Detect which cell encompasses the target text, then output its (x, y) center coordinate. 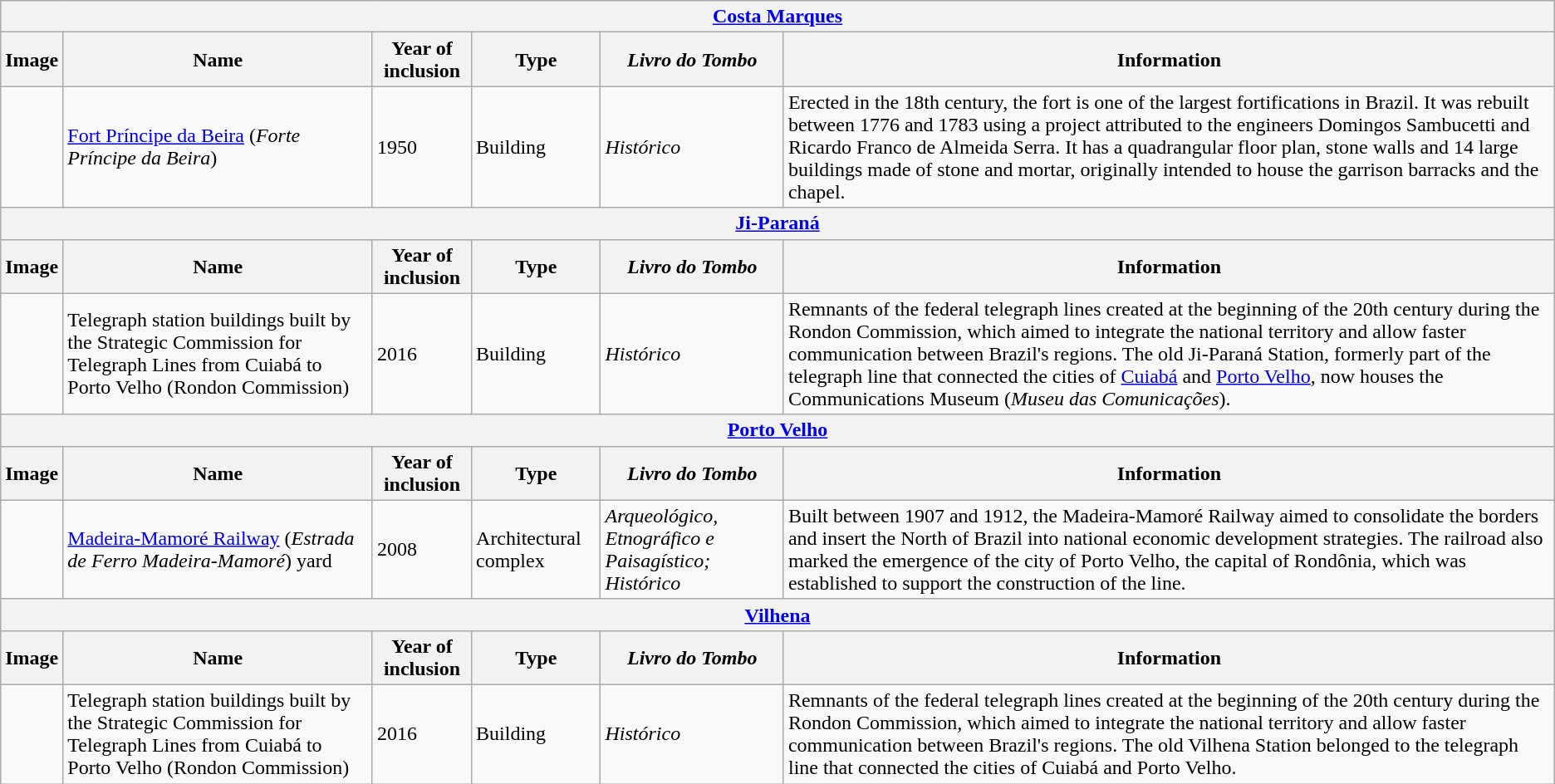
1950 (422, 147)
2008 (422, 550)
Arqueológico, Etnográfico e Paisagístico; Histórico (692, 550)
Vilhena (777, 615)
Costa Marques (777, 17)
Madeira-Mamoré Railway (Estrada de Ferro Madeira-Mamoré) yard (218, 550)
Porto Velho (777, 430)
Ji-Paraná (777, 223)
Architectural complex (537, 550)
Fort Príncipe da Beira (Forte Príncipe da Beira) (218, 147)
